Identify which cell holds the provided text, then report its (x, y) central coordinate. 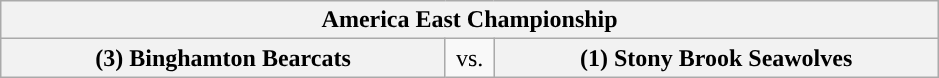
America East Championship (470, 20)
vs. (470, 58)
(3) Binghamton Bearcats (224, 58)
(1) Stony Brook Seawolves (716, 58)
